Locate the cell with the specified text and output its [x, y] center coordinate. 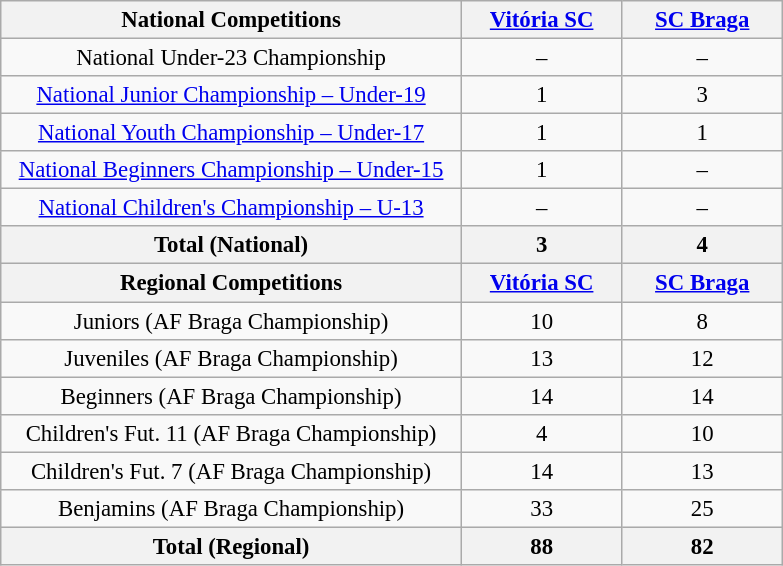
Beginners (AF Braga Championship) [232, 396]
National Under-23 Championship [232, 58]
Juniors (AF Braga Championship) [232, 321]
Total (National) [232, 245]
82 [702, 546]
National Competitions [232, 20]
National Children's Championship – U-13 [232, 208]
8 [702, 321]
National Youth Championship – Under-17 [232, 133]
Benjamins (AF Braga Championship) [232, 509]
12 [702, 358]
25 [702, 509]
National Beginners Championship – Under-15 [232, 170]
Juveniles (AF Braga Championship) [232, 358]
33 [542, 509]
Total (Regional) [232, 546]
Regional Competitions [232, 283]
Children's Fut. 11 (AF Braga Championship) [232, 433]
88 [542, 546]
Children's Fut. 7 (AF Braga Championship) [232, 471]
National Junior Championship – Under-19 [232, 95]
